Identify which cell holds the provided text, then report its [X, Y] central coordinate. 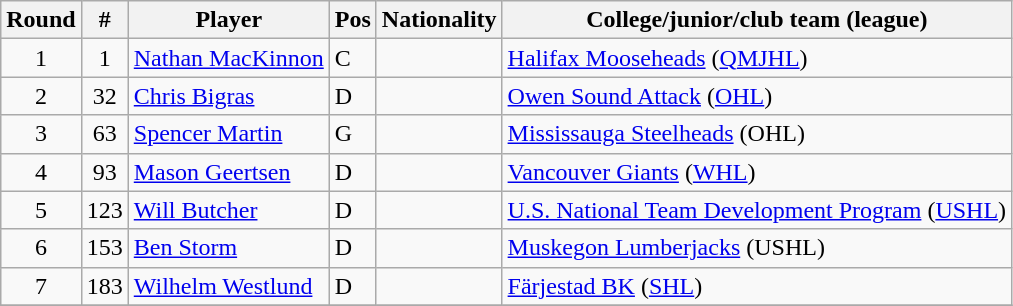
Nationality [439, 20]
Mason Geertsen [228, 172]
Player [228, 20]
Muskegon Lumberjacks (USHL) [757, 248]
Färjestad BK (SHL) [757, 286]
4 [41, 172]
College/junior/club team (league) [757, 20]
6 [41, 248]
Will Butcher [228, 210]
2 [41, 96]
32 [104, 96]
Owen Sound Attack (OHL) [757, 96]
5 [41, 210]
Spencer Martin [228, 134]
Wilhelm Westlund [228, 286]
123 [104, 210]
153 [104, 248]
Halifax Mooseheads (QMJHL) [757, 58]
183 [104, 286]
Mississauga Steelheads (OHL) [757, 134]
Round [41, 20]
U.S. National Team Development Program (USHL) [757, 210]
Ben Storm [228, 248]
# [104, 20]
63 [104, 134]
C [352, 58]
Nathan MacKinnon [228, 58]
7 [41, 286]
Chris Bigras [228, 96]
Pos [352, 20]
3 [41, 134]
93 [104, 172]
G [352, 134]
Vancouver Giants (WHL) [757, 172]
